Locate the cell with the specified text and output its (x, y) center coordinate. 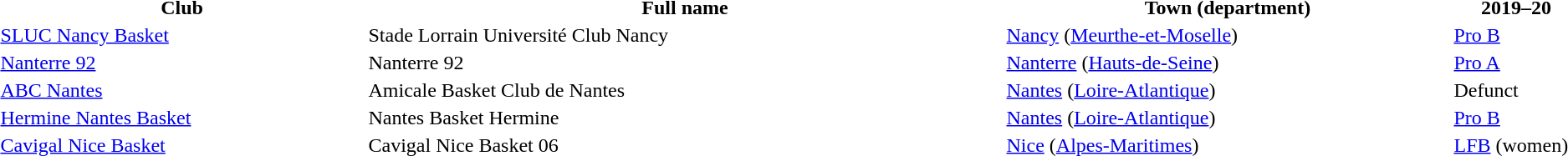
Nantes Basket Hermine (685, 118)
Nancy (Meurthe-et-Moselle) (1228, 35)
Stade Lorrain Université Club Nancy (685, 35)
Nanterre (Hauts-de-Seine) (1228, 63)
Amicale Basket Club de Nantes (685, 90)
Nanterre 92 (685, 63)
